Return the (X, Y) coordinate for the center point of the cell that contains the specified text.  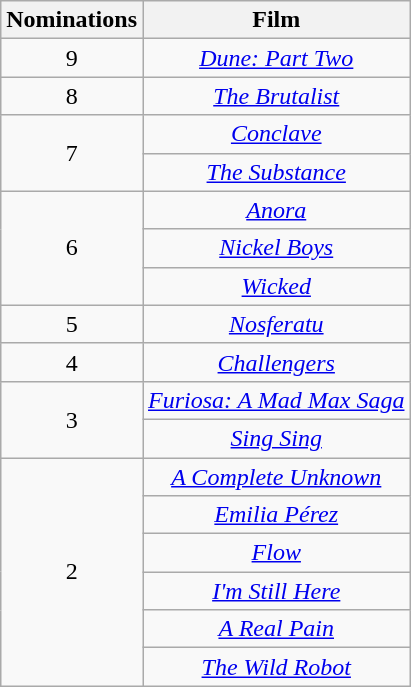
The Substance (276, 172)
Film (276, 20)
A Real Pain (276, 629)
Challengers (276, 362)
The Wild Robot (276, 667)
Emilia Pérez (276, 515)
Flow (276, 553)
The Brutalist (276, 96)
Nominations (72, 20)
Conclave (276, 134)
Wicked (276, 286)
3 (72, 419)
Nosferatu (276, 324)
4 (72, 362)
Furiosa: A Mad Max Saga (276, 400)
2 (72, 572)
9 (72, 58)
A Complete Unknown (276, 477)
8 (72, 96)
Anora (276, 210)
6 (72, 248)
I'm Still Here (276, 591)
Nickel Boys (276, 248)
5 (72, 324)
Dune: Part Two (276, 58)
Sing Sing (276, 438)
7 (72, 153)
